Search for the cell housing the specified text and yield its [X, Y] center coordinate. 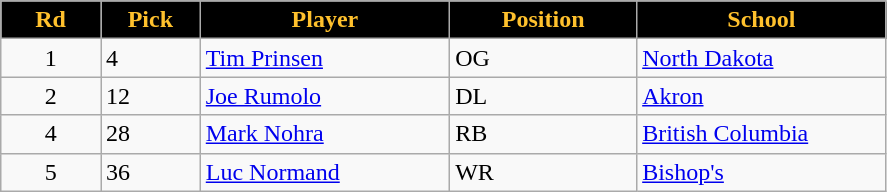
Joe Rumolo [324, 96]
2 [51, 96]
Pick [150, 20]
12 [150, 96]
WR [544, 172]
Mark Nohra [324, 134]
Akron [762, 96]
North Dakota [762, 58]
British Columbia [762, 134]
Tim Prinsen [324, 58]
Position [544, 20]
RB [544, 134]
5 [51, 172]
School [762, 20]
Bishop's [762, 172]
DL [544, 96]
OG [544, 58]
28 [150, 134]
1 [51, 58]
Luc Normand [324, 172]
Player [324, 20]
Rd [51, 20]
36 [150, 172]
